From the cell containing the given text, extract its center point as (X, Y) coordinate. 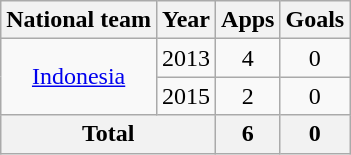
2013 (186, 58)
6 (248, 134)
2015 (186, 96)
Indonesia (79, 77)
Total (108, 134)
National team (79, 20)
Goals (315, 20)
Year (186, 20)
Apps (248, 20)
4 (248, 58)
2 (248, 96)
